Return [X, Y] of the center of cell containing provided text 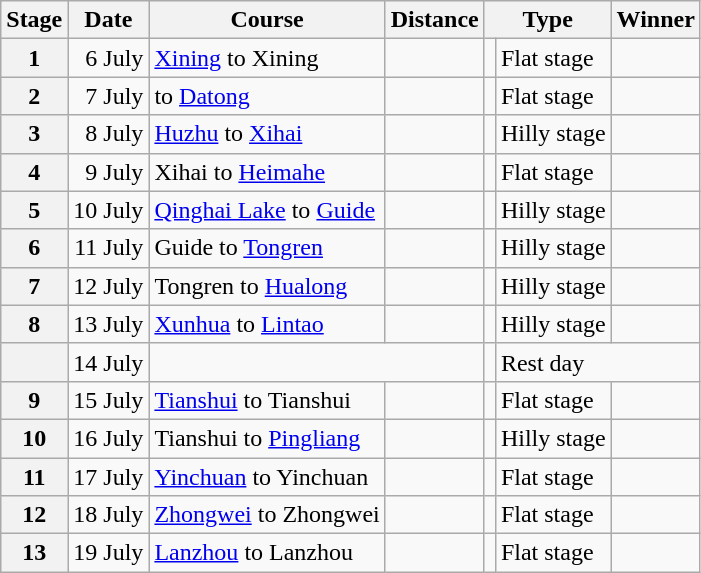
Date [108, 20]
Winner [656, 20]
Yinchuan to Yinchuan [267, 477]
Rest day [598, 362]
Tianshui to Tianshui [267, 400]
14 July [108, 362]
9 [34, 400]
15 July [108, 400]
18 July [108, 515]
16 July [108, 438]
13 [34, 553]
12 July [108, 286]
8 July [108, 134]
2 [34, 96]
11 July [108, 248]
to Datong [267, 96]
19 July [108, 553]
Course [267, 20]
Xihai to Heimahe [267, 172]
Qinghai Lake to Guide [267, 210]
Zhongwei to Zhongwei [267, 515]
10 July [108, 210]
3 [34, 134]
5 [34, 210]
10 [34, 438]
Tianshui to Pingliang [267, 438]
Lanzhou to Lanzhou [267, 553]
4 [34, 172]
1 [34, 58]
9 July [108, 172]
6 [34, 248]
Type [548, 20]
7 July [108, 96]
11 [34, 477]
8 [34, 324]
Xining to Xining [267, 58]
17 July [108, 477]
Distance [434, 20]
Guide to Tongren [267, 248]
Stage [34, 20]
13 July [108, 324]
Huzhu to Xihai [267, 134]
6 July [108, 58]
12 [34, 515]
Tongren to Hualong [267, 286]
Xunhua to Lintao [267, 324]
7 [34, 286]
